Return (x, y) of the center of cell containing provided text 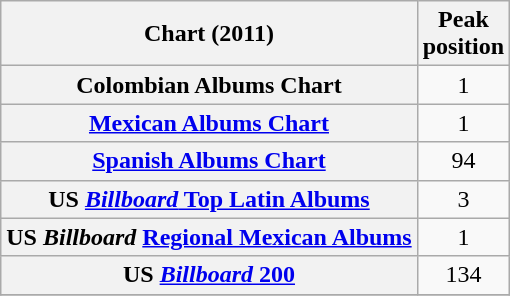
Spanish Albums Chart (209, 161)
Mexican Albums Chart (209, 123)
Peakposition (463, 34)
US Billboard Regional Mexican Albums (209, 237)
Colombian Albums Chart (209, 85)
94 (463, 161)
134 (463, 275)
Chart (2011) (209, 34)
US Billboard Top Latin Albums (209, 199)
3 (463, 199)
US Billboard 200 (209, 275)
